Pinpoint the cell where the given text exists, returning its (X, Y) midpoint coordinate. 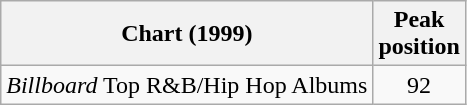
Billboard Top R&B/Hip Hop Albums (187, 85)
Chart (1999) (187, 34)
Peakposition (419, 34)
92 (419, 85)
